Provide the (X, Y) coordinate of the cell's center where the given text is located.  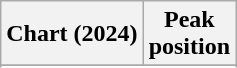
Chart (2024) (72, 34)
Peakposition (189, 34)
